Return the [X, Y] coordinate for the center point of the cell that contains the specified text.  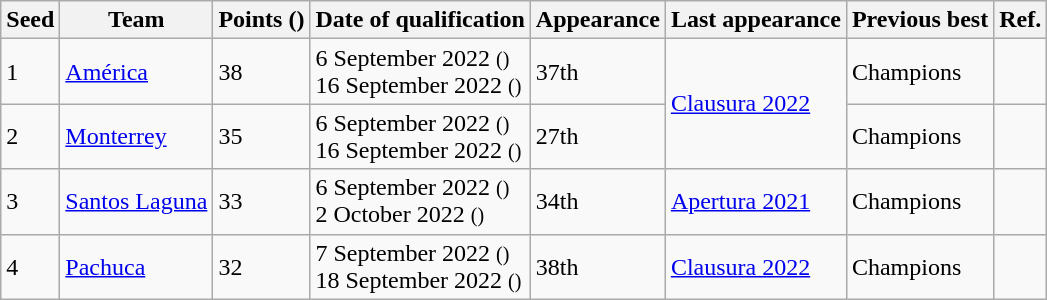
Points () [262, 20]
América [136, 72]
7 September 2022 ()18 September 2022 () [420, 266]
Date of qualification [420, 20]
33 [262, 202]
38th [598, 266]
Team [136, 20]
2 [30, 136]
Seed [30, 20]
37th [598, 72]
Pachuca [136, 266]
32 [262, 266]
1 [30, 72]
3 [30, 202]
38 [262, 72]
34th [598, 202]
Previous best [920, 20]
Appearance [598, 20]
Santos Laguna [136, 202]
Monterrey [136, 136]
Last appearance [756, 20]
35 [262, 136]
Apertura 2021 [756, 202]
6 September 2022 ()2 October 2022 () [420, 202]
4 [30, 266]
Ref. [1020, 20]
27th [598, 136]
